Return [X, Y] of the center of cell containing provided text 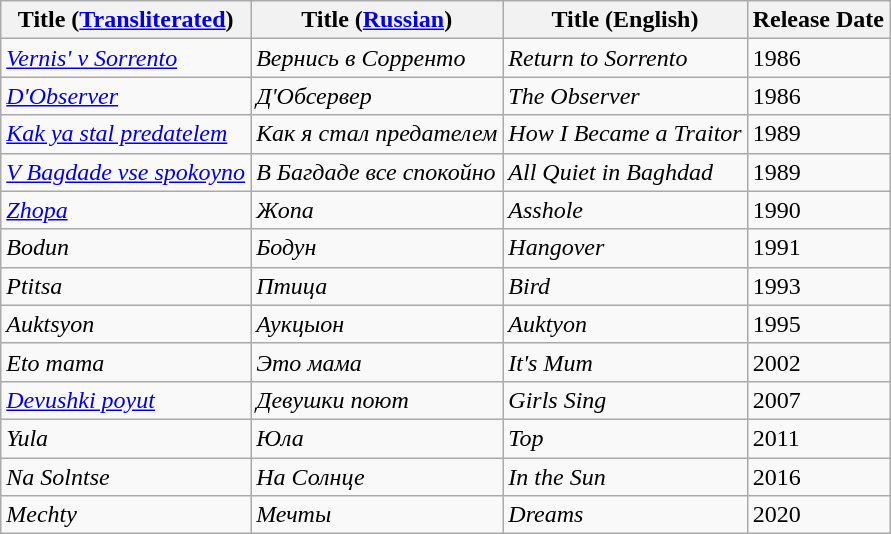
Жопа [377, 210]
В Багдаде все спокойно [377, 172]
1990 [818, 210]
Top [625, 438]
Dreams [625, 515]
Kak ya stal predatelem [126, 134]
Eto mama [126, 362]
Yula [126, 438]
Auktsyon [126, 324]
1993 [818, 286]
Devushki poyut [126, 400]
2007 [818, 400]
Аукцыон [377, 324]
Птица [377, 286]
2016 [818, 477]
Na Solntse [126, 477]
2011 [818, 438]
1991 [818, 248]
На Солнце [377, 477]
Это мама [377, 362]
Бодун [377, 248]
D'Observer [126, 96]
It's Mum [625, 362]
Hangover [625, 248]
Auktyon [625, 324]
Asshole [625, 210]
Bird [625, 286]
Mechty [126, 515]
Девушки поют [377, 400]
Zhopa [126, 210]
All Quiet in Baghdad [625, 172]
1995 [818, 324]
Title (Transliterated) [126, 20]
Юла [377, 438]
Title (Russian) [377, 20]
Вернись в Сорренто [377, 58]
Ptitsa [126, 286]
2002 [818, 362]
V Bagdade vse spokoyno [126, 172]
Title (English) [625, 20]
Vernis' v Sorrento [126, 58]
How I Became a Traitor [625, 134]
2020 [818, 515]
In the Sun [625, 477]
Bodun [126, 248]
Release Date [818, 20]
Return to Sorrento [625, 58]
Д'Обсервер [377, 96]
Как я стал предателем [377, 134]
The Observer [625, 96]
Мечты [377, 515]
Girls Sing [625, 400]
